Provide the [X, Y] coordinate of the cell's center where the given text is located.  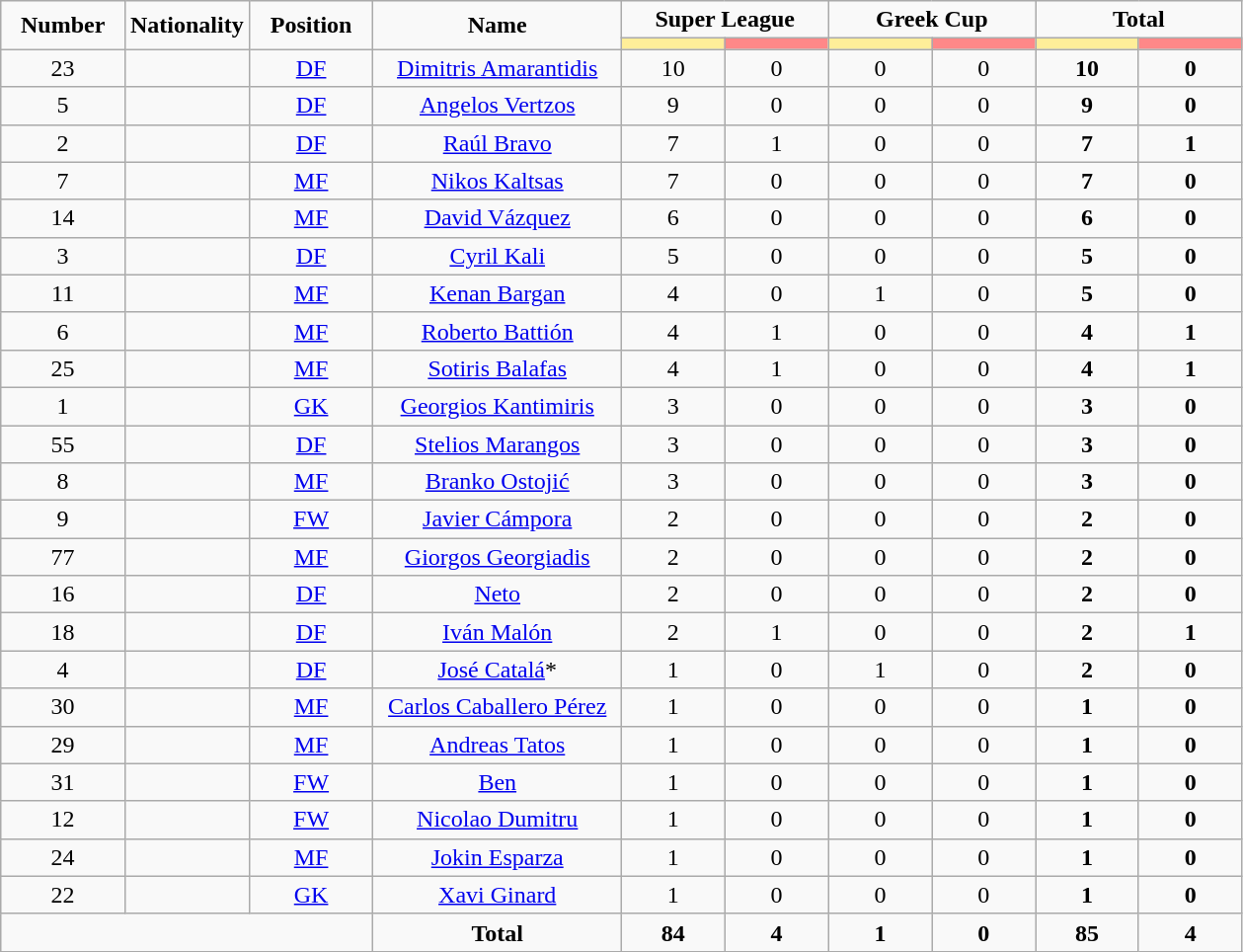
Georgios Kantimiris [498, 406]
Iván Malón [498, 632]
29 [63, 745]
Nationality [187, 26]
Javier Cámpora [498, 519]
85 [1088, 932]
55 [63, 443]
31 [63, 782]
Andreas Tatos [498, 745]
Super League [725, 20]
Ben [498, 782]
18 [63, 632]
Branko Ostojić [498, 482]
Name [498, 26]
Angelos Vertzos [498, 106]
Number [63, 26]
Stelios Marangos [498, 443]
Carlos Caballero Pérez [498, 707]
Position [311, 26]
David Vázquez [498, 218]
30 [63, 707]
Xavi Ginard [498, 895]
23 [63, 68]
16 [63, 595]
Dimitris Amarantidis [498, 68]
24 [63, 857]
Greek Cup [932, 20]
14 [63, 218]
22 [63, 895]
Kenan Bargan [498, 293]
12 [63, 820]
Neto [498, 595]
Raúl Bravo [498, 143]
Nikos Kaltsas [498, 181]
84 [673, 932]
Roberto Battión [498, 331]
Jokin Esparza [498, 857]
11 [63, 293]
8 [63, 482]
José Catalá* [498, 670]
Sotiris Balafas [498, 368]
77 [63, 557]
Giorgos Georgiadis [498, 557]
Nicolao Dumitru [498, 820]
25 [63, 368]
Cyril Kali [498, 256]
